Extract the [X, Y] coordinate from the center of the cell holding the provided text.  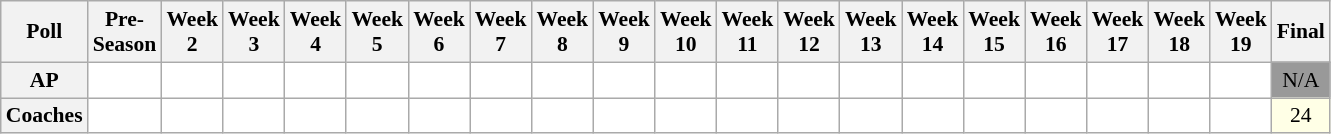
Week6 [439, 32]
24 [1301, 116]
AP [44, 80]
Week10 [686, 32]
Week13 [871, 32]
Week15 [994, 32]
N/A [1301, 80]
Week14 [933, 32]
Week18 [1179, 32]
Coaches [44, 116]
Pre-Season [125, 32]
Week5 [377, 32]
Week4 [316, 32]
Week8 [562, 32]
Week11 [748, 32]
Week19 [1241, 32]
Final [1301, 32]
Week7 [501, 32]
Week9 [624, 32]
Poll [44, 32]
Week17 [1118, 32]
Week2 [192, 32]
Week12 [809, 32]
Week16 [1056, 32]
Week3 [254, 32]
